Extract the (x, y) coordinate from the center of the cell holding the provided text.  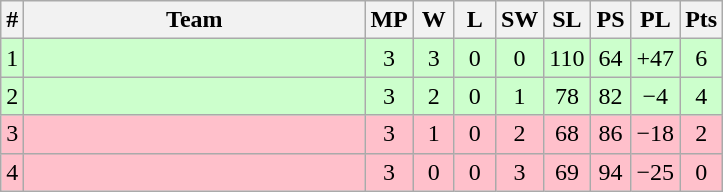
SW (519, 20)
110 (567, 58)
−4 (656, 96)
68 (567, 134)
W (434, 20)
# (12, 20)
PL (656, 20)
SL (567, 20)
+47 (656, 58)
82 (610, 96)
MP (389, 20)
64 (610, 58)
Team (194, 20)
L (474, 20)
6 (702, 58)
69 (567, 172)
−25 (656, 172)
PS (610, 20)
Pts (702, 20)
−18 (656, 134)
78 (567, 96)
86 (610, 134)
94 (610, 172)
